Extract the (X, Y) coordinate from the center of the cell holding the provided text.  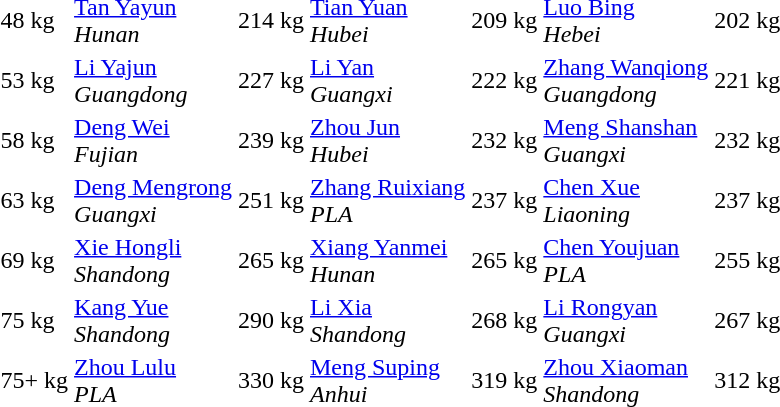
Kang YueShandong (154, 320)
Xiang YanmeiHunan (388, 260)
251 kg (272, 200)
Li XiaShandong (388, 320)
Chen XueLiaoning (626, 200)
290 kg (272, 320)
Zhang WanqiongGuangdong (626, 80)
Xie HongliShandong (154, 260)
Li RongyanGuangxi (626, 320)
Meng ShanshanGuangxi (626, 140)
Li YanGuangxi (388, 80)
239 kg (272, 140)
232 kg (504, 140)
Zhou JunHubei (388, 140)
Chen YoujuanPLA (626, 260)
Zhang RuixiangPLA (388, 200)
227 kg (272, 80)
Deng MengrongGuangxi (154, 200)
268 kg (504, 320)
Li YajunGuangdong (154, 80)
Deng WeiFujian (154, 140)
222 kg (504, 80)
237 kg (504, 200)
